Return the [X, Y] coordinate for the center point of the cell that contains the specified text.  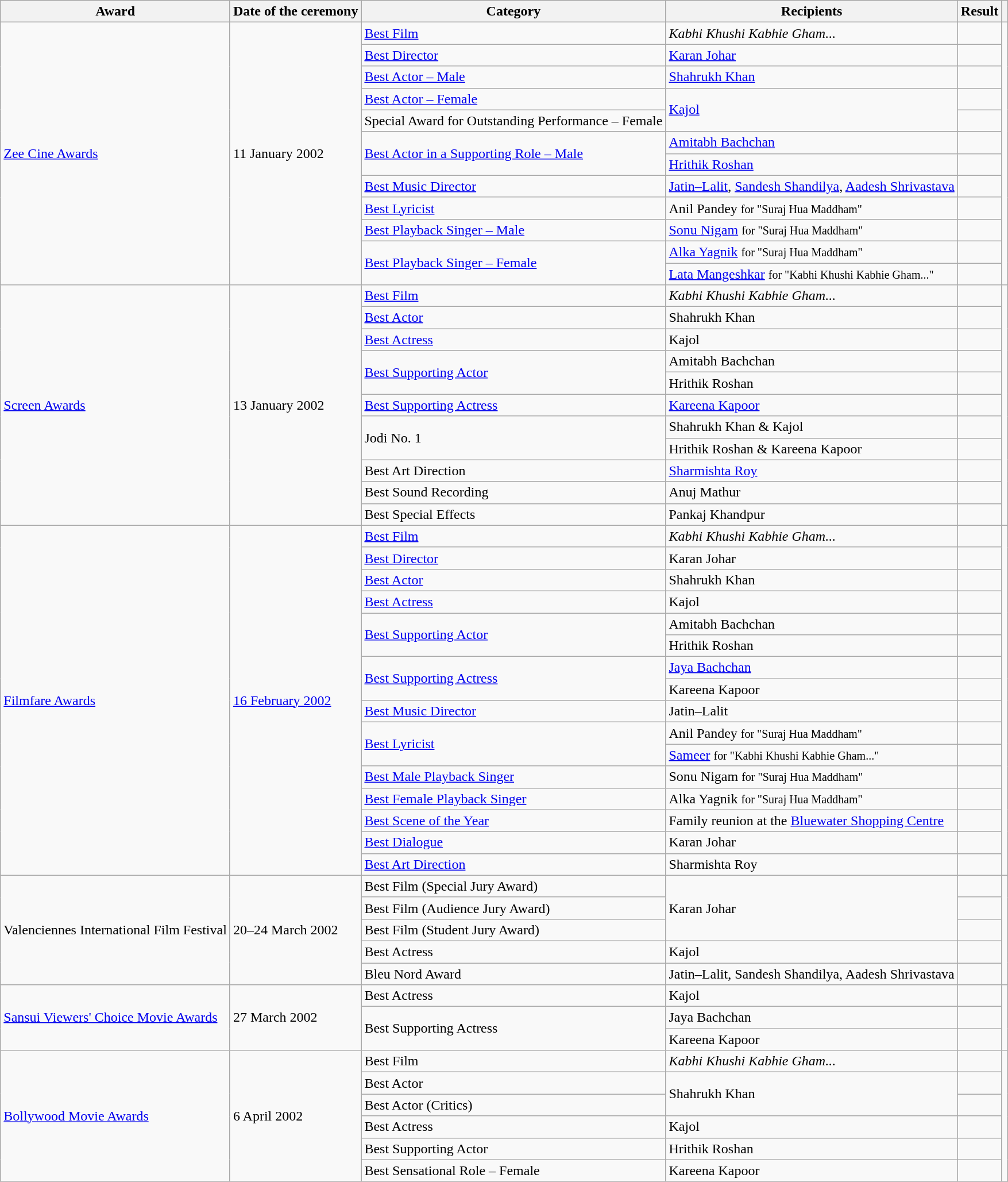
Hrithik Roshan & Kareena Kapoor [812, 449]
Best Male Playback Singer [513, 777]
Best Actor – Male [513, 77]
Best Playback Singer – Female [513, 263]
13 January 2002 [295, 406]
Best Actor in a Supporting Role – Male [513, 153]
11 January 2002 [295, 154]
Jodi No. 1 [513, 438]
Award [115, 11]
Best Film (Special Jury Award) [513, 886]
Shahrukh Khan & Kajol [812, 427]
27 March 2002 [295, 1018]
Filmfare Awards [115, 700]
Screen Awards [115, 406]
Sameer for "Kabhi Khushi Kabhie Gham..." [812, 755]
20–24 March 2002 [295, 930]
Valenciennes International Film Festival [115, 930]
Best Dialogue [513, 842]
Best Actor (Critics) [513, 1105]
Best Sound Recording [513, 492]
Best Playback Singer – Male [513, 230]
Pankaj Khandpur [812, 514]
Jatin–Lalit [812, 711]
Bollywood Movie Awards [115, 1116]
Best Film (Audience Jury Award) [513, 908]
Recipients [812, 11]
Lata Mangeshkar for "Kabhi Khushi Kabhie Gham..." [812, 274]
Bleu Nord Award [513, 974]
Best Scene of the Year [513, 821]
Best Female Playback Singer [513, 799]
Anuj Mathur [812, 492]
Family reunion at the Bluewater Shopping Centre [812, 821]
Special Award for Outstanding Performance – Female [513, 121]
Zee Cine Awards [115, 154]
Best Actor – Female [513, 99]
Sansui Viewers' Choice Movie Awards [115, 1018]
16 February 2002 [295, 700]
Date of the ceremony [295, 11]
Category [513, 11]
Best Film (Student Jury Award) [513, 930]
Best Special Effects [513, 514]
Best Sensational Role – Female [513, 1171]
Result [979, 11]
6 April 2002 [295, 1116]
